Find where the given text appears and provide that cell's center as [X, Y] coordinate. 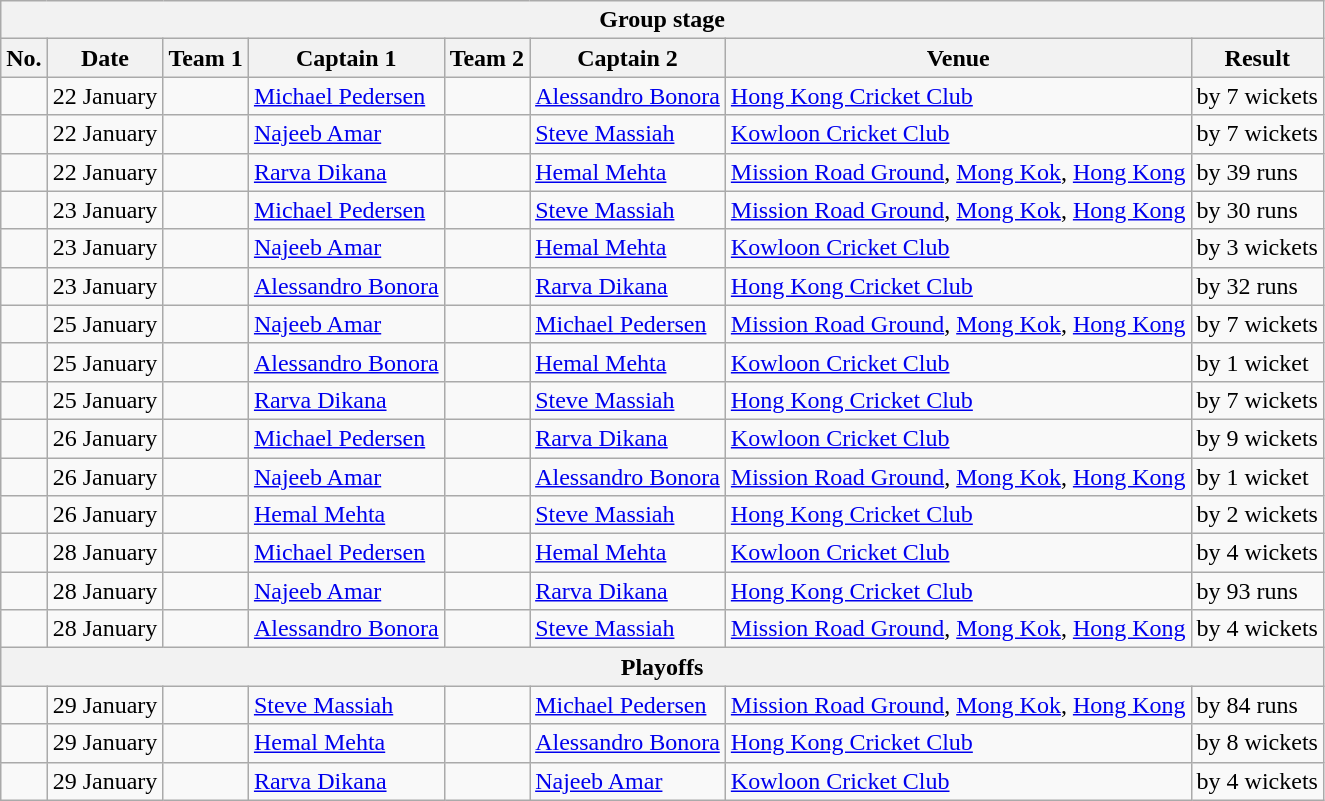
by 2 wickets [1257, 515]
Result [1257, 58]
by 84 runs [1257, 705]
by 93 runs [1257, 591]
by 3 wickets [1257, 248]
by 39 runs [1257, 172]
by 30 runs [1257, 210]
by 32 runs [1257, 286]
Team 2 [487, 58]
Group stage [662, 20]
by 9 wickets [1257, 438]
Playoffs [662, 667]
No. [24, 58]
by 8 wickets [1257, 743]
Venue [958, 58]
Team 1 [206, 58]
Captain 2 [628, 58]
Date [105, 58]
Captain 1 [346, 58]
